Locate the cell with the specified text and output its [x, y] center coordinate. 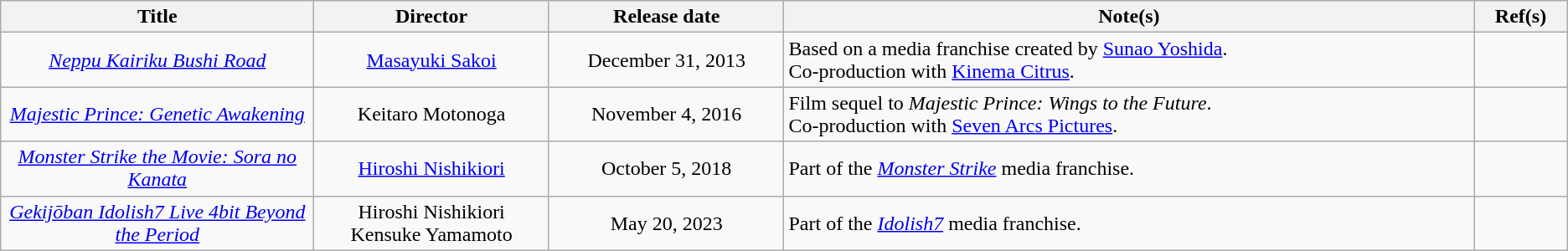
Director [432, 17]
November 4, 2016 [667, 114]
Part of the Monster Strike media franchise. [1129, 169]
Based on a media franchise created by Sunao Yoshida.Co-production with Kinema Citrus. [1129, 60]
Keitaro Motonoga [432, 114]
October 5, 2018 [667, 169]
Masayuki Sakoi [432, 60]
Hiroshi NishikioriKensuke Yamamoto [432, 223]
Note(s) [1129, 17]
Hiroshi Nishikiori [432, 169]
Ref(s) [1521, 17]
Monster Strike the Movie: Sora no Kanata [157, 169]
Release date [667, 17]
December 31, 2013 [667, 60]
Gekijōban Idolish7 Live 4bit Beyond the Period [157, 223]
Part of the Idolish7 media franchise. [1129, 223]
Film sequel to Majestic Prince: Wings to the Future.Co-production with Seven Arcs Pictures. [1129, 114]
Neppu Kairiku Bushi Road [157, 60]
May 20, 2023 [667, 223]
Majestic Prince: Genetic Awakening [157, 114]
Title [157, 17]
